Locate the cell with the specified text and output its (x, y) center coordinate. 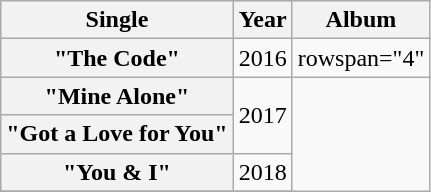
"The Code" (117, 58)
2017 (262, 115)
Single (117, 20)
2018 (262, 172)
"Got a Love for You" (117, 134)
Album (361, 20)
Year (262, 20)
"Mine Alone" (117, 96)
rowspan="4" (361, 58)
2016 (262, 58)
"You & I" (117, 172)
